For the text-containing cell, return its midpoint in [x, y] coordinate format. 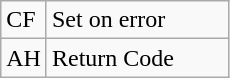
Set on error [138, 20]
Return Code [138, 58]
AH [24, 58]
CF [24, 20]
